From the cell containing the given text, extract its center point as [x, y] coordinate. 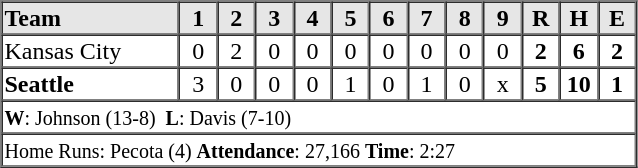
8 [465, 18]
Seattle [91, 84]
Team [91, 18]
R [541, 18]
Kansas City [91, 50]
H [579, 18]
10 [579, 84]
7 [427, 18]
W: Johnson (13-8) L: Davis (7-10) [319, 116]
x [503, 84]
E [617, 18]
4 [312, 18]
9 [503, 18]
Home Runs: Pecota (4) Attendance: 27,166 Time: 2:27 [319, 150]
